Scan for the cell matching the given text and deliver its (x, y) coordinate at center. 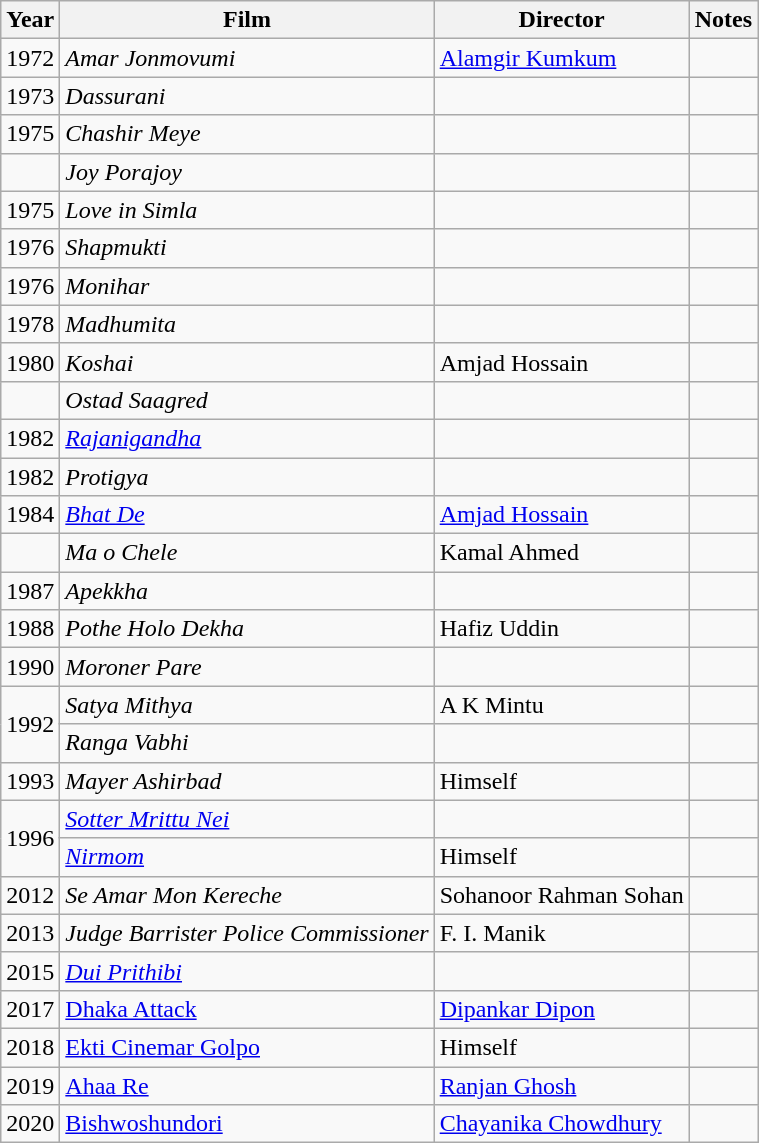
Ranga Vabhi (247, 743)
2020 (30, 1124)
1973 (30, 96)
Year (30, 20)
Ekti Cinemar Golpo (247, 1047)
Apekkha (247, 591)
Sotter Mrittu Nei (247, 819)
1988 (30, 629)
Satya Mithya (247, 705)
Hafiz Uddin (562, 629)
1992 (30, 724)
Rajanigandha (247, 438)
A K Mintu (562, 705)
Dui Prithibi (247, 971)
2017 (30, 1009)
Film (247, 20)
1990 (30, 667)
1978 (30, 324)
Ranjan Ghosh (562, 1085)
Sohanoor Rahman Sohan (562, 895)
1972 (30, 58)
Koshai (247, 362)
Nirmom (247, 857)
Ahaa Re (247, 1085)
Protigya (247, 477)
F. I. Manik (562, 933)
Judge Barrister Police Commissioner (247, 933)
Shapmukti (247, 248)
2019 (30, 1085)
1980 (30, 362)
Moroner Pare (247, 667)
1993 (30, 781)
Director (562, 20)
Amar Jonmovumi (247, 58)
1996 (30, 838)
Mayer Ashirbad (247, 781)
Pothe Holo Dekha (247, 629)
Bishwoshundori (247, 1124)
2015 (30, 971)
Joy Porajoy (247, 172)
Ostad Saagred (247, 400)
Dhaka Attack (247, 1009)
Dipankar Dipon (562, 1009)
Love in Simla (247, 210)
Dassurani (247, 96)
Notes (723, 20)
Chashir Meye (247, 134)
1984 (30, 515)
Monihar (247, 286)
Chayanika Chowdhury (562, 1124)
2012 (30, 895)
Madhumita (247, 324)
Se Amar Mon Kereche (247, 895)
2018 (30, 1047)
2013 (30, 933)
Bhat De (247, 515)
Alamgir Kumkum (562, 58)
1987 (30, 591)
Kamal Ahmed (562, 553)
Ma o Chele (247, 553)
